Capture the cell that displays the provided text and extract its [X, Y] central coordinate. 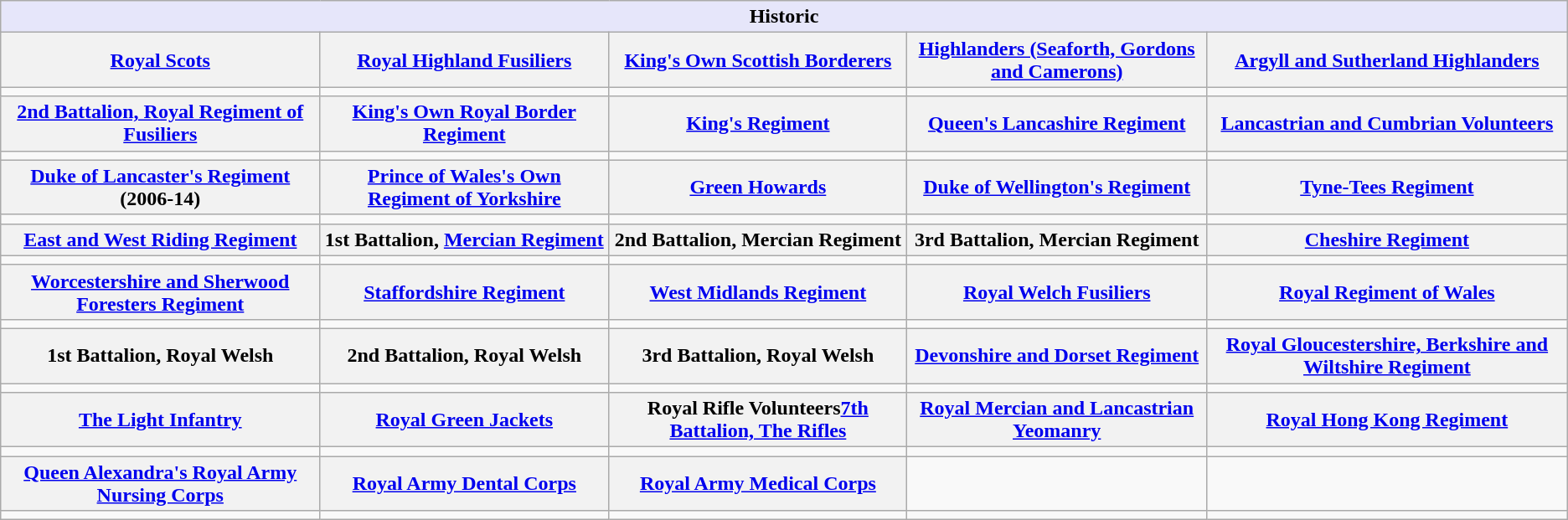
Highlanders (Seaforth, Gordons and Camerons) [1057, 60]
Devonshire and Dorset Regiment [1057, 355]
Royal Army Medical Corps [758, 484]
Duke of Wellington's Regiment [1057, 188]
2nd Battalion, Royal Welsh [464, 355]
Royal Mercian and Lancastrian Yeomanry [1057, 420]
Royal Regiment of Wales [1387, 291]
Prince of Wales's Own Regiment of Yorkshire [464, 188]
The Light Infantry [161, 420]
Royal Scots [161, 60]
King's Regiment [758, 124]
Royal Rifle Volunteers7th Battalion, The Rifles [758, 420]
1st Battalion, Mercian Regiment [464, 239]
West Midlands Regiment [758, 291]
Queen Alexandra's Royal Army Nursing Corps [161, 484]
Staffordshire Regiment [464, 291]
Argyll and Sutherland Highlanders [1387, 60]
Royal Welch Fusiliers [1057, 291]
3rd Battalion, Royal Welsh [758, 355]
King's Own Royal Border Regiment [464, 124]
Royal Highland Fusiliers [464, 60]
Queen's Lancashire Regiment [1057, 124]
2nd Battalion, Mercian Regiment [758, 239]
Lancastrian and Cumbrian Volunteers [1387, 124]
Royal Hong Kong Regiment [1387, 420]
Royal Army Dental Corps [464, 484]
Royal Green Jackets [464, 420]
King's Own Scottish Borderers [758, 60]
2nd Battalion, Royal Regiment of Fusiliers [161, 124]
Tyne-Tees Regiment [1387, 188]
3rd Battalion, Mercian Regiment [1057, 239]
East and West Riding Regiment [161, 239]
Worcestershire and Sherwood Foresters Regiment [161, 291]
Royal Gloucestershire, Berkshire and Wiltshire Regiment [1387, 355]
Historic [784, 17]
Duke of Lancaster's Regiment (2006-14) [161, 188]
Green Howards [758, 188]
1st Battalion, Royal Welsh [161, 355]
Cheshire Regiment [1387, 239]
